Detect which cell encompasses the target text, then output its [x, y] center coordinate. 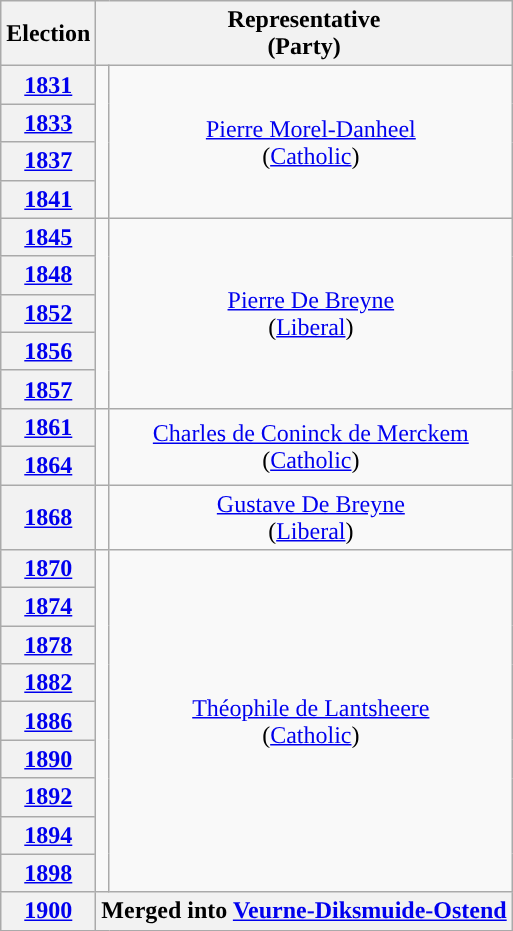
1845 [48, 237]
1852 [48, 313]
Representative(Party) [304, 34]
1841 [48, 199]
1868 [48, 516]
1870 [48, 569]
1900 [48, 911]
1861 [48, 427]
1882 [48, 683]
1878 [48, 645]
1894 [48, 835]
1898 [48, 873]
1831 [48, 85]
1874 [48, 607]
Charles de Coninck de Merckem(Catholic) [310, 446]
1890 [48, 759]
Election [48, 34]
1833 [48, 123]
1857 [48, 389]
Théophile de Lantsheere(Catholic) [310, 722]
1837 [48, 161]
Pierre De Breyne(Liberal) [310, 313]
1848 [48, 275]
Gustave De Breyne(Liberal) [310, 516]
1886 [48, 721]
Pierre Morel-Danheel(Catholic) [310, 142]
Merged into Veurne-Diksmuide-Ostend [304, 911]
1892 [48, 797]
1864 [48, 465]
1856 [48, 351]
